Return (X, Y) of the center of cell containing provided text 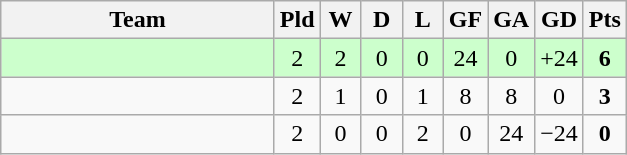
+24 (560, 58)
W (340, 20)
3 (604, 96)
D (382, 20)
6 (604, 58)
Team (138, 20)
L (422, 20)
GD (560, 20)
Pld (297, 20)
GA (512, 20)
GF (465, 20)
Pts (604, 20)
−24 (560, 134)
